Scan for the cell matching the given text and deliver its (X, Y) coordinate at center. 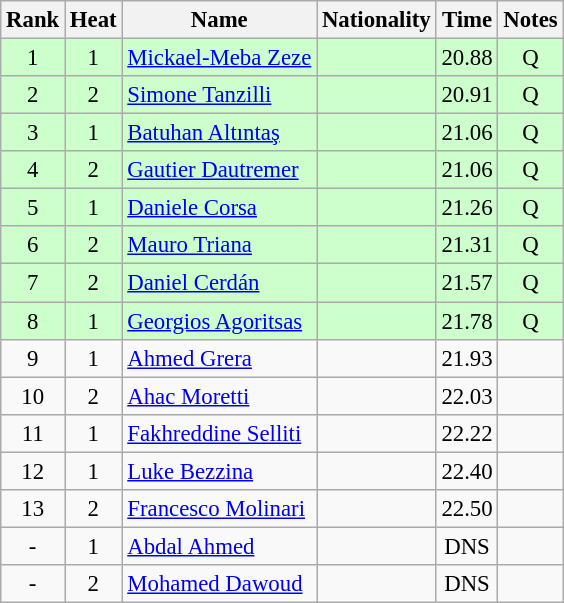
Daniele Corsa (220, 208)
21.57 (467, 283)
22.22 (467, 433)
Ahac Moretti (220, 396)
4 (33, 170)
Mickael-Meba Zeze (220, 58)
Heat (94, 20)
Georgios Agoritsas (220, 321)
Simone Tanzilli (220, 95)
20.91 (467, 95)
21.78 (467, 321)
Luke Bezzina (220, 471)
Mauro Triana (220, 245)
Ahmed Grera (220, 358)
Daniel Cerdán (220, 283)
21.26 (467, 208)
Batuhan Altıntaş (220, 133)
Gautier Dautremer (220, 170)
11 (33, 433)
Fakhreddine Selliti (220, 433)
Mohamed Dawoud (220, 584)
22.03 (467, 396)
Name (220, 20)
12 (33, 471)
3 (33, 133)
Abdal Ahmed (220, 546)
Nationality (376, 20)
21.31 (467, 245)
22.50 (467, 509)
Time (467, 20)
6 (33, 245)
Rank (33, 20)
Francesco Molinari (220, 509)
13 (33, 509)
5 (33, 208)
10 (33, 396)
20.88 (467, 58)
7 (33, 283)
9 (33, 358)
22.40 (467, 471)
8 (33, 321)
21.93 (467, 358)
Notes (530, 20)
